Pinpoint the cell where the given text exists, returning its [X, Y] midpoint coordinate. 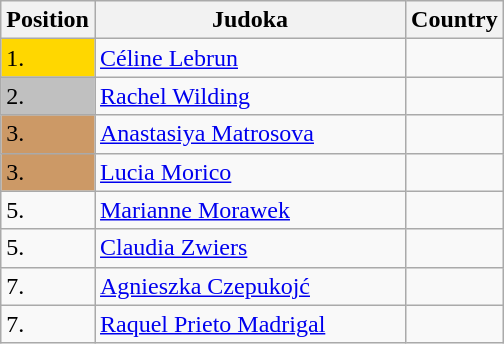
Anastasiya Matrosova [250, 134]
Position [48, 20]
Country [455, 20]
Marianne Morawek [250, 210]
Agnieszka Czepukojć [250, 286]
Judoka [250, 20]
Céline Lebrun [250, 58]
Lucia Morico [250, 172]
1. [48, 58]
Claudia Zwiers [250, 248]
2. [48, 96]
Raquel Prieto Madrigal [250, 324]
Rachel Wilding [250, 96]
